Find where the given text appears and provide that cell's center as [x, y] coordinate. 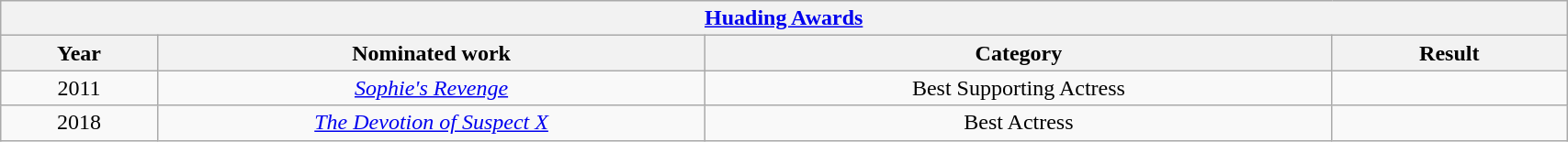
Best Supporting Actress [1019, 88]
The Devotion of Suspect X [432, 123]
Sophie's Revenge [432, 88]
2011 [79, 88]
Result [1450, 53]
Huading Awards [784, 18]
2018 [79, 123]
Nominated work [432, 53]
Year [79, 53]
Category [1019, 53]
Best Actress [1019, 123]
